Output the [X, Y] coordinate of the center of the cell containing the given text.  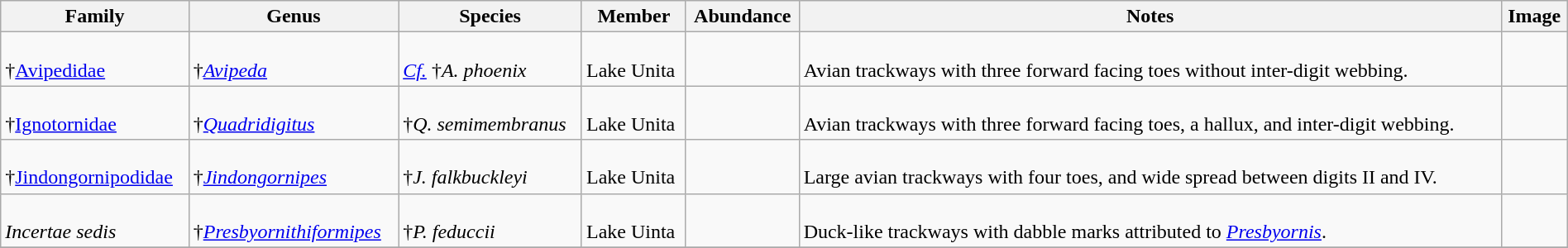
Avian trackways with three forward facing toes, a hallux, and inter-digit webbing. [1150, 112]
Member [633, 17]
Image [1534, 17]
†Avipedidae [94, 60]
†J. falkbuckleyi [490, 167]
Incertae sedis [94, 220]
Species [490, 17]
Genus [293, 17]
Large avian trackways with four toes, and wide spread between digits II and IV. [1150, 167]
†Avipeda [293, 60]
†Q. semimembranus [490, 112]
Cf. †A. phoenix [490, 60]
Abundance [743, 17]
†Jindongornipes [293, 167]
†Jindongornipodidae [94, 167]
Lake Uinta [633, 220]
†Presbyornithiformipes [293, 220]
Notes [1150, 17]
†P. feduccii [490, 220]
†Quadridigitus [293, 112]
Duck-like trackways with dabble marks attributed to Presbyornis. [1150, 220]
†Ignotornidae [94, 112]
Family [94, 17]
Avian trackways with three forward facing toes without inter-digit webbing. [1150, 60]
